Detect which cell encompasses the target text, then output its (x, y) center coordinate. 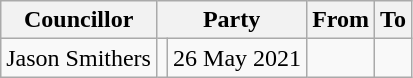
Councillor (79, 20)
26 May 2021 (238, 58)
Party (231, 20)
From (341, 20)
To (394, 20)
Jason Smithers (79, 58)
